Output the [X, Y] coordinate of the center of the cell containing the given text.  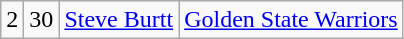
2 [12, 20]
Steve Burtt [119, 20]
Golden State Warriors [292, 20]
30 [42, 20]
